Extract the (x, y) coordinate from the center of the cell holding the provided text.  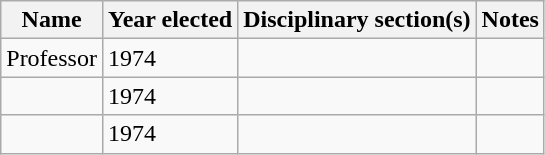
Professor (52, 58)
Year elected (170, 20)
Notes (510, 20)
Disciplinary section(s) (357, 20)
Name (52, 20)
